Determine the [X, Y] coordinate at the center of the cell enclosing the given text.  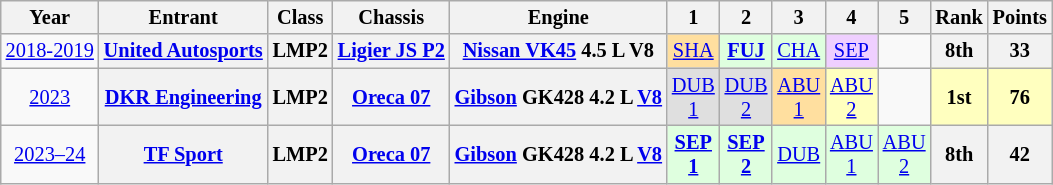
CHA [798, 51]
SEP1 [694, 154]
Ligier JS P2 [392, 51]
1st [958, 97]
42 [1020, 154]
Class [300, 17]
2023–24 [50, 154]
Rank [958, 17]
FUJ [746, 51]
SEP [852, 51]
DUB1 [694, 97]
2018-2019 [50, 51]
DUB [798, 154]
United Autosports [184, 51]
Chassis [392, 17]
33 [1020, 51]
2023 [50, 97]
Engine [558, 17]
DKR Engineering [184, 97]
1 [694, 17]
2 [746, 17]
Entrant [184, 17]
Nissan VK45 4.5 L V8 [558, 51]
SHA [694, 51]
5 [904, 17]
DUB2 [746, 97]
Year [50, 17]
3 [798, 17]
Points [1020, 17]
SEP2 [746, 154]
4 [852, 17]
TF Sport [184, 154]
76 [1020, 97]
